Locate the cell with the specified text and output its (X, Y) center coordinate. 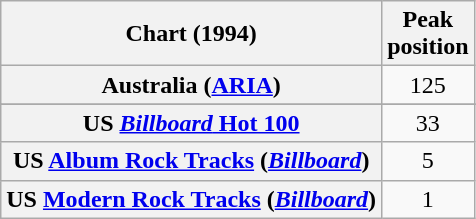
US Modern Rock Tracks (Billboard) (192, 199)
33 (428, 123)
Peakposition (428, 34)
Australia (ARIA) (192, 85)
US Billboard Hot 100 (192, 123)
125 (428, 85)
US Album Rock Tracks (Billboard) (192, 161)
5 (428, 161)
1 (428, 199)
Chart (1994) (192, 34)
